Locate the cell with the specified text and output its (X, Y) center coordinate. 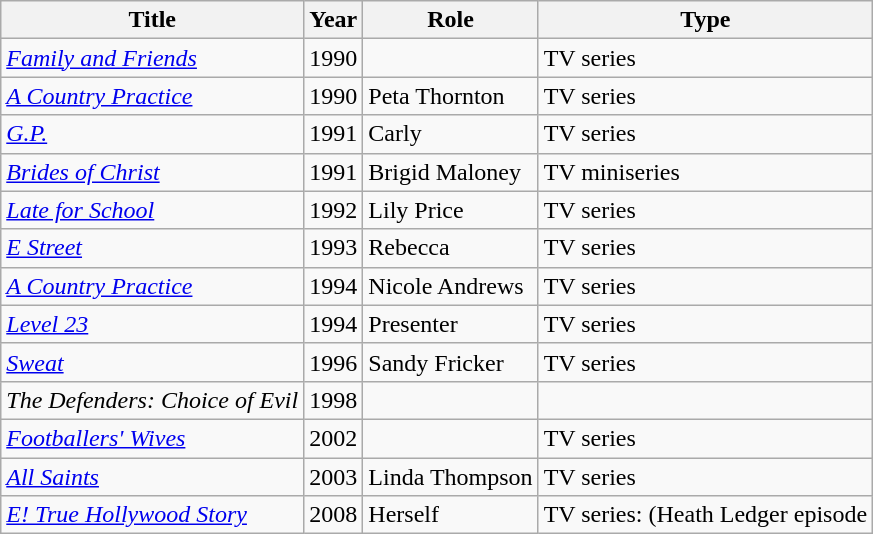
E Street (152, 248)
Footballers' Wives (152, 438)
Role (450, 20)
TV series: (Heath Ledger episode (705, 515)
Family and Friends (152, 58)
1998 (334, 400)
Lily Price (450, 210)
1996 (334, 362)
G.P. (152, 134)
Brigid Maloney (450, 172)
Peta Thornton (450, 96)
2002 (334, 438)
Herself (450, 515)
Rebecca (450, 248)
Carly (450, 134)
Sweat (152, 362)
Linda Thompson (450, 477)
The Defenders: Choice of Evil (152, 400)
2008 (334, 515)
Brides of Christ (152, 172)
Title (152, 20)
1992 (334, 210)
TV miniseries (705, 172)
Level 23 (152, 324)
Nicole Andrews (450, 286)
All Saints (152, 477)
Type (705, 20)
2003 (334, 477)
Year (334, 20)
Presenter (450, 324)
Sandy Fricker (450, 362)
1993 (334, 248)
Late for School (152, 210)
E! True Hollywood Story (152, 515)
